Output the [X, Y] coordinate of the center of the cell containing the given text.  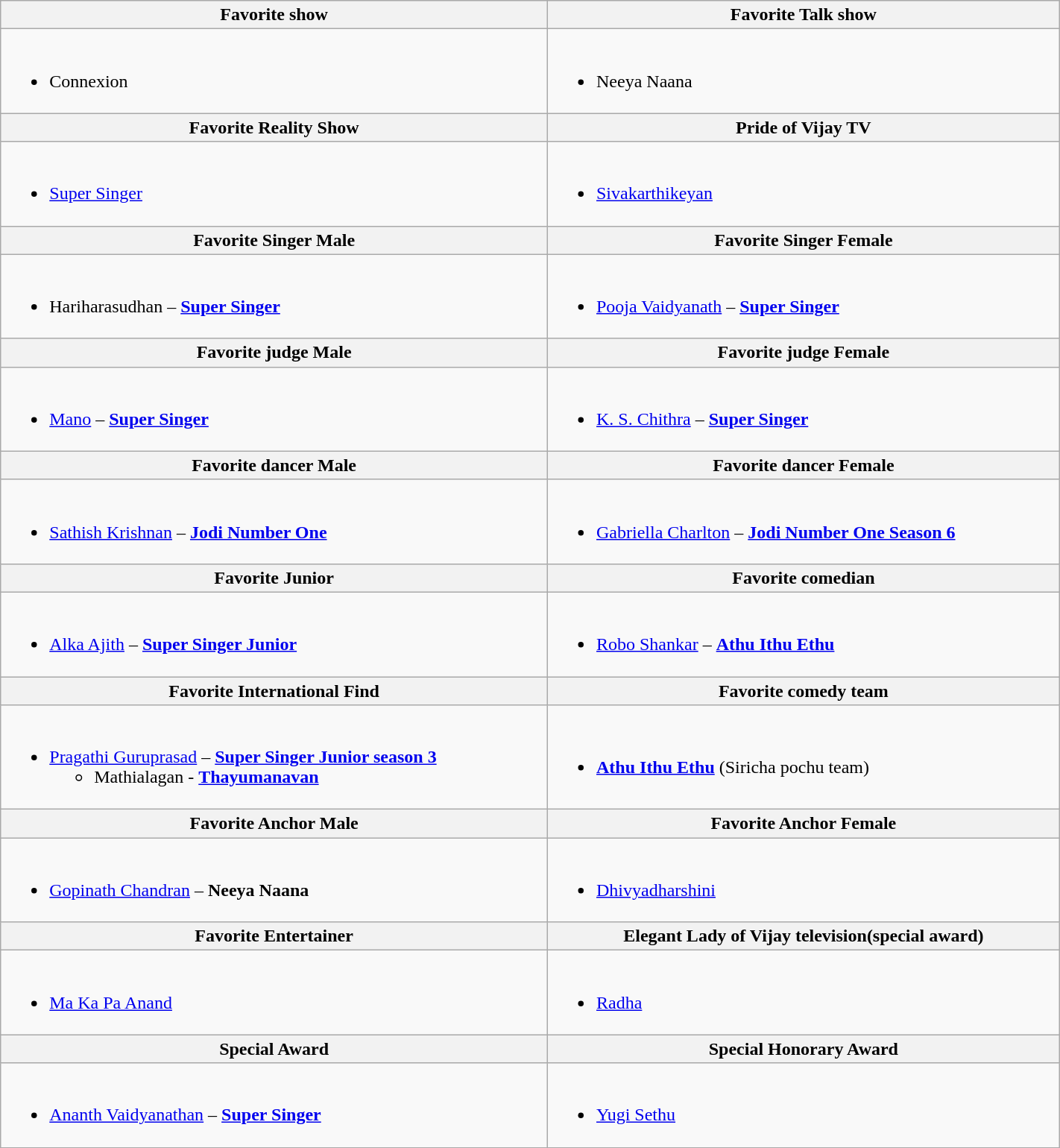
Favorite Junior [274, 578]
Special Honorary Award [804, 1049]
Dhivyadharshini [804, 880]
Ananth Vaidyanathan – Super Singer [274, 1105]
Favorite judge Male [274, 353]
Mano – Super Singer [274, 409]
Favorite comedian [804, 578]
K. S. Chithra – Super Singer [804, 409]
Athu Ithu Ethu (Siricha pochu team) [804, 757]
Ma Ka Pa Anand [274, 993]
Favorite Anchor Male [274, 824]
Robo Shankar – Athu Ithu Ethu [804, 634]
Favorite dancer Female [804, 465]
Special Award [274, 1049]
Favorite Anchor Female [804, 824]
Pooja Vaidyanath – Super Singer [804, 297]
Favorite judge Female [804, 353]
Alka Ajith – Super Singer Junior [274, 634]
Sathish Krishnan – Jodi Number One [274, 522]
Favorite Talk show [804, 15]
Favorite International Find [274, 691]
Favorite Reality Show [274, 127]
Favorite Singer Male [274, 240]
Sivakarthikeyan [804, 183]
Favorite dancer Male [274, 465]
Neeya Naana [804, 72]
Elegant Lady of Vijay television(special award) [804, 936]
Gabriella Charlton – Jodi Number One Season 6 [804, 522]
Favorite show [274, 15]
Gopinath Chandran – Neeya Naana [274, 880]
Yugi Sethu [804, 1105]
Super Singer [274, 183]
Pragathi Guruprasad – Super Singer Junior season 3Mathialagan - Thayumanavan [274, 757]
Radha [804, 993]
Favorite Singer Female [804, 240]
Favorite Entertainer [274, 936]
Hariharasudhan – Super Singer [274, 297]
Pride of Vijay TV [804, 127]
Connexion [274, 72]
Favorite comedy team [804, 691]
